Search for the cell housing the specified text and yield its [X, Y] center coordinate. 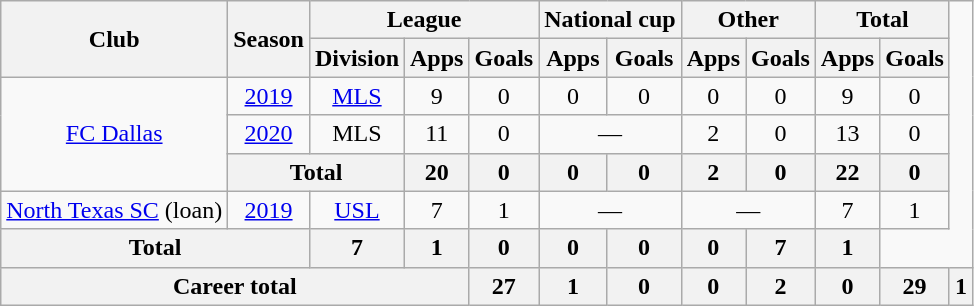
13 [847, 134]
2020 [269, 134]
20 [437, 172]
27 [504, 286]
USL [356, 210]
11 [437, 134]
Division [356, 58]
Season [269, 39]
Club [114, 39]
22 [847, 172]
North Texas SC (loan) [114, 210]
Career total [235, 286]
National cup [610, 20]
29 [915, 286]
Other [748, 20]
FC Dallas [114, 134]
League [424, 20]
